Scan for the cell matching the given text and deliver its (X, Y) coordinate at center. 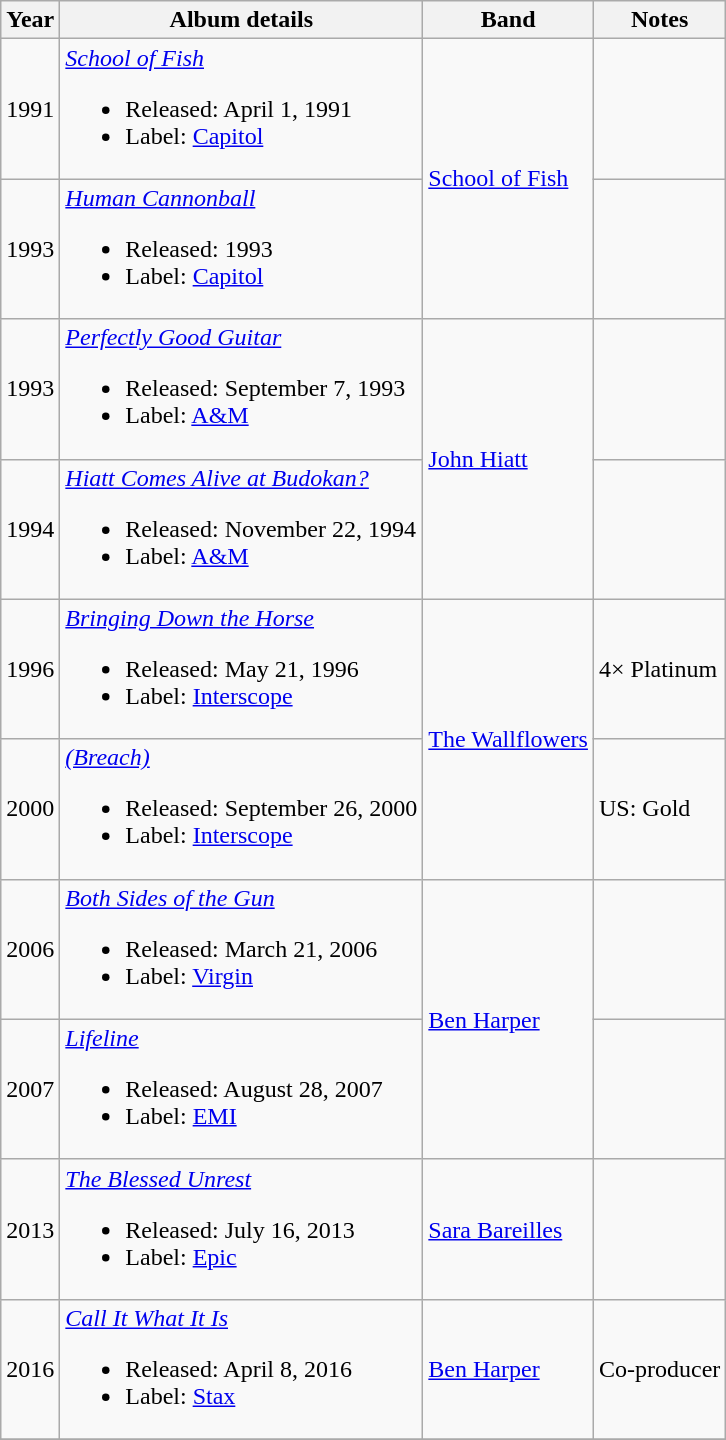
LifelineReleased: August 28, 2007Label: EMI (242, 1089)
The Wallflowers (508, 739)
2006 (30, 949)
Year (30, 20)
2013 (30, 1229)
1996 (30, 669)
2000 (30, 809)
School of FishReleased: April 1, 1991Label: Capitol (242, 109)
Sara Bareilles (508, 1229)
Hiatt Comes Alive at Budokan?Released: November 22, 1994Label: A&M (242, 529)
2007 (30, 1089)
Album details (242, 20)
1991 (30, 109)
The Blessed UnrestReleased: July 16, 2013Label: Epic (242, 1229)
Perfectly Good GuitarReleased: September 7, 1993Label: A&M (242, 389)
Call It What It IsReleased: April 8, 2016Label: Stax (242, 1369)
1994 (30, 529)
Bringing Down the HorseReleased: May 21, 1996Label: Interscope (242, 669)
4× Platinum (659, 669)
Co-producer (659, 1369)
Band (508, 20)
US: Gold (659, 809)
2016 (30, 1369)
Both Sides of the GunReleased: March 21, 2006Label: Virgin (242, 949)
John Hiatt (508, 459)
Human CannonballReleased: 1993Label: Capitol (242, 249)
School of Fish (508, 179)
(Breach)Released: September 26, 2000Label: Interscope (242, 809)
Notes (659, 20)
